Pinpoint the cell where the given text exists, returning its (X, Y) midpoint coordinate. 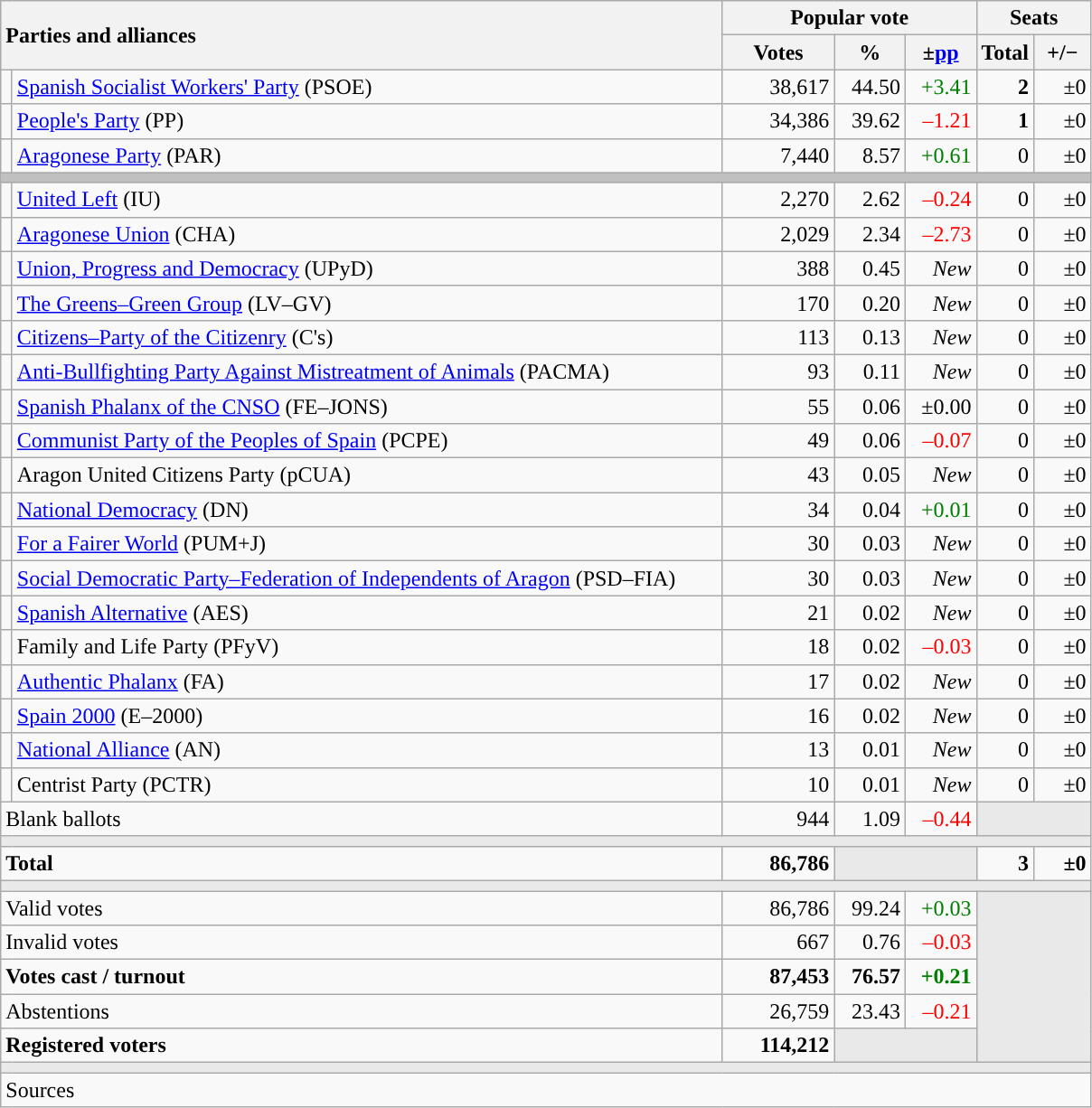
Aragonese Union (CHA) (367, 234)
99.24 (870, 908)
Spain 2000 (E–2000) (367, 716)
34 (778, 510)
2 (1005, 87)
+0.61 (940, 155)
667 (778, 943)
93 (778, 371)
18 (778, 647)
7,440 (778, 155)
388 (778, 268)
55 (778, 406)
8.57 (870, 155)
13 (778, 750)
2,270 (778, 200)
% (870, 52)
±pp (940, 52)
Aragonese Party (PAR) (367, 155)
Social Democratic Party–Federation of Independents of Aragon (PSD–FIA) (367, 578)
170 (778, 303)
Parties and alliances (362, 35)
+3.41 (940, 87)
23.43 (870, 1011)
Spanish Phalanx of the CNSO (FE–JONS) (367, 406)
Anti-Bullfighting Party Against Mistreatment of Animals (PACMA) (367, 371)
For a Fairer World (PUM+J) (367, 544)
Communist Party of the Peoples of Spain (PCPE) (367, 441)
0.11 (870, 371)
Citizens–Party of the Citizenry (C's) (367, 337)
43 (778, 475)
United Left (IU) (367, 200)
Abstentions (362, 1011)
17 (778, 681)
–0.07 (940, 441)
The Greens–Green Group (LV–GV) (367, 303)
49 (778, 441)
Centrist Party (PCTR) (367, 784)
2,029 (778, 234)
±0.00 (940, 406)
Votes cast / turnout (362, 977)
21 (778, 613)
–1.21 (940, 121)
National Alliance (AN) (367, 750)
Union, Progress and Democracy (UPyD) (367, 268)
76.57 (870, 977)
+0.01 (940, 510)
National Democracy (DN) (367, 510)
39.62 (870, 121)
Popular vote (850, 18)
+0.21 (940, 977)
0.20 (870, 303)
0.13 (870, 337)
–0.44 (940, 819)
Blank ballots (362, 819)
3 (1005, 863)
44.50 (870, 87)
10 (778, 784)
–0.21 (940, 1011)
+0.03 (940, 908)
Votes (778, 52)
34,386 (778, 121)
–2.73 (940, 234)
0.76 (870, 943)
+/− (1063, 52)
Spanish Alternative (AES) (367, 613)
1.09 (870, 819)
0.05 (870, 475)
Invalid votes (362, 943)
944 (778, 819)
Family and Life Party (PFyV) (367, 647)
1 (1005, 121)
2.34 (870, 234)
Authentic Phalanx (FA) (367, 681)
–0.24 (940, 200)
Registered voters (362, 1046)
Sources (546, 1090)
People's Party (PP) (367, 121)
Valid votes (362, 908)
38,617 (778, 87)
87,453 (778, 977)
Aragon United Citizens Party (pCUA) (367, 475)
113 (778, 337)
2.62 (870, 200)
Spanish Socialist Workers' Party (PSOE) (367, 87)
26,759 (778, 1011)
16 (778, 716)
0.04 (870, 510)
Seats (1034, 18)
114,212 (778, 1046)
0.45 (870, 268)
